Return the [X, Y] coordinate for the center point of the cell that contains the specified text.  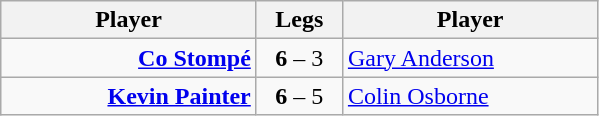
Gary Anderson [470, 58]
Legs [299, 20]
6 – 3 [299, 58]
Kevin Painter [129, 96]
Colin Osborne [470, 96]
6 – 5 [299, 96]
Co Stompé [129, 58]
